Locate the cell with the specified text and output its [x, y] center coordinate. 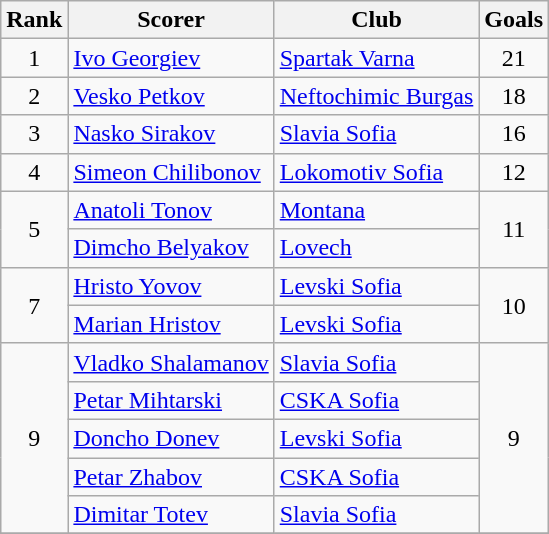
Goals [514, 20]
Neftochimic Burgas [376, 96]
Vladko Shalamanov [171, 362]
Lokomotiv Sofia [376, 172]
5 [34, 229]
11 [514, 229]
7 [34, 305]
Doncho Donev [171, 438]
3 [34, 134]
Spartak Varna [376, 58]
2 [34, 96]
Montana [376, 210]
Hristo Yovov [171, 286]
Simeon Chilibonov [171, 172]
4 [34, 172]
21 [514, 58]
Club [376, 20]
Marian Hristov [171, 324]
16 [514, 134]
Dimitar Totev [171, 515]
Petar Zhabov [171, 477]
Petar Mihtarski [171, 400]
Rank [34, 20]
18 [514, 96]
Dimcho Belyakov [171, 248]
Ivo Georgiev [171, 58]
12 [514, 172]
Vesko Petkov [171, 96]
Nasko Sirakov [171, 134]
10 [514, 305]
Lovech [376, 248]
Scorer [171, 20]
Anatoli Tonov [171, 210]
1 [34, 58]
